Identify which cell holds the provided text, then report its (X, Y) central coordinate. 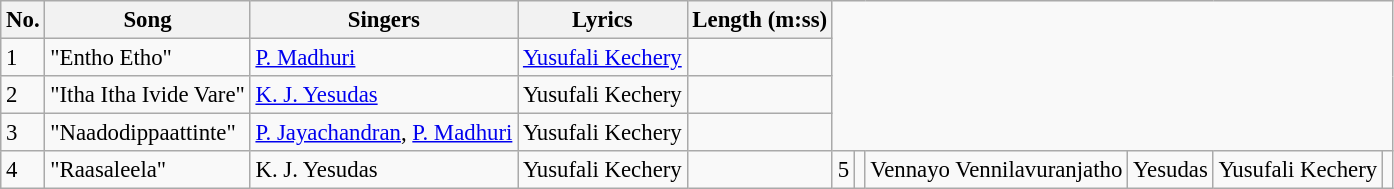
Singers (384, 20)
Vennayo Vennilavuranjatho (996, 170)
4 (23, 170)
3 (23, 133)
2 (23, 95)
"Entho Etho" (148, 58)
P. Madhuri (384, 58)
5 (843, 170)
"Naadodippaattinte" (148, 133)
"Raasaleela" (148, 170)
Song (148, 20)
Lyrics (602, 20)
1 (23, 58)
P. Jayachandran, P. Madhuri (384, 133)
Length (m:ss) (760, 20)
Yesudas (1171, 170)
"Itha Itha Ivide Vare" (148, 95)
No. (23, 20)
